Scan for the cell matching the given text and deliver its (X, Y) coordinate at center. 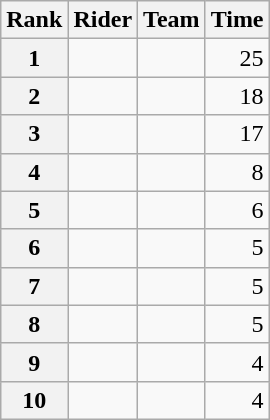
Rank (34, 20)
25 (237, 58)
9 (34, 362)
1 (34, 58)
18 (237, 96)
Team (172, 20)
3 (34, 134)
10 (34, 400)
2 (34, 96)
Time (237, 20)
Rider (103, 20)
7 (34, 286)
17 (237, 134)
